Extract the [x, y] coordinate from the center of the cell holding the provided text.  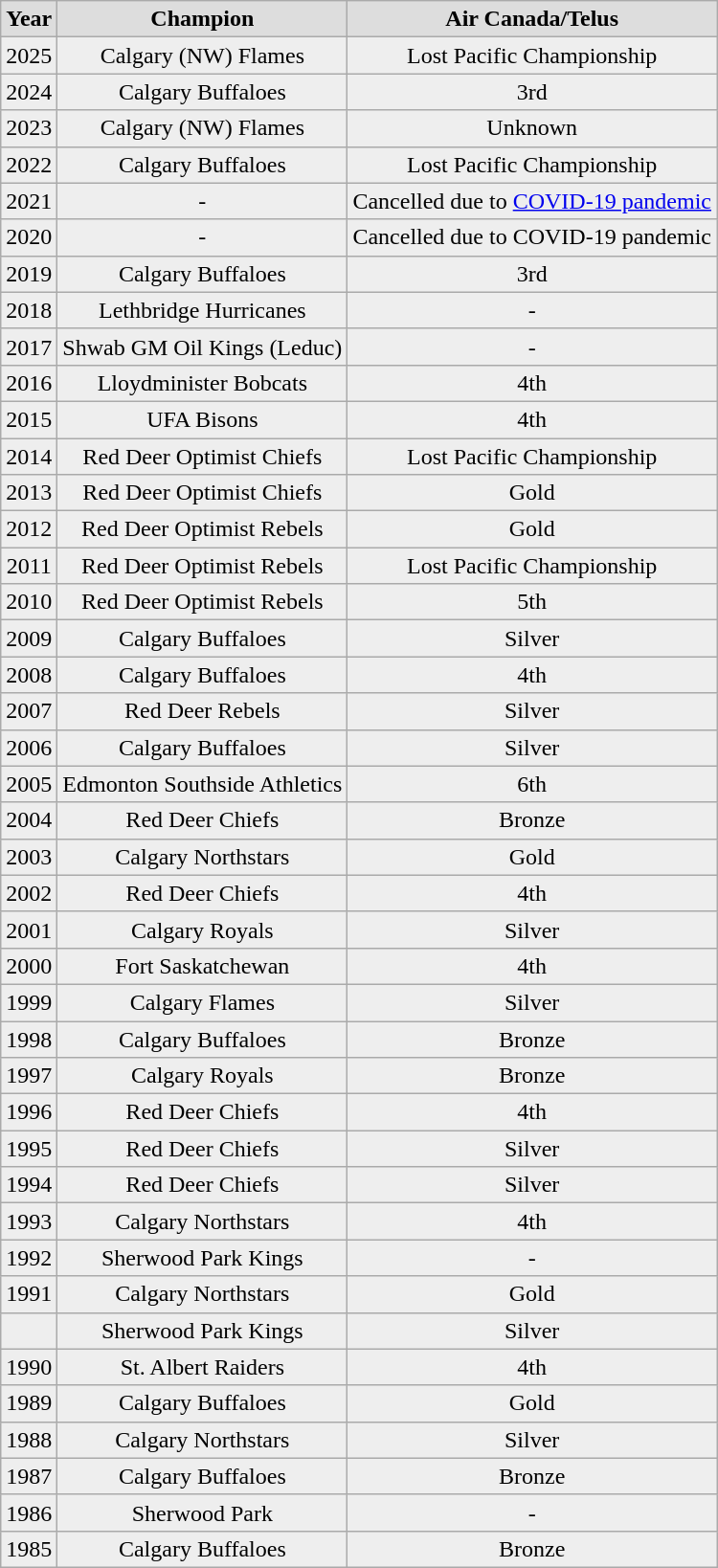
Shwab GM Oil Kings (Leduc) [203, 347]
Fort Saskatchewan [203, 966]
1996 [29, 1112]
Unknown [532, 128]
1994 [29, 1185]
Edmonton Southside Athletics [203, 784]
1987 [29, 1476]
Lloydminister Bobcats [203, 383]
Champion [203, 19]
2019 [29, 274]
1995 [29, 1149]
1992 [29, 1258]
2017 [29, 347]
2015 [29, 419]
2022 [29, 165]
1988 [29, 1440]
5th [532, 602]
1990 [29, 1367]
2002 [29, 893]
Sherwood Park [203, 1512]
1998 [29, 1039]
Red Deer Rebels [203, 711]
2016 [29, 383]
2003 [29, 857]
2020 [29, 237]
2001 [29, 930]
2025 [29, 56]
UFA Bisons [203, 419]
St. Albert Raiders [203, 1367]
2005 [29, 784]
2013 [29, 493]
1985 [29, 1549]
2006 [29, 748]
1989 [29, 1403]
2021 [29, 201]
2007 [29, 711]
2024 [29, 92]
2009 [29, 638]
1986 [29, 1512]
Lethbridge Hurricanes [203, 310]
6th [532, 784]
Air Canada/Telus [532, 19]
2012 [29, 529]
2008 [29, 675]
2018 [29, 310]
2014 [29, 457]
1999 [29, 1002]
2010 [29, 602]
2011 [29, 566]
2004 [29, 820]
Calgary Flames [203, 1002]
1991 [29, 1294]
2023 [29, 128]
1997 [29, 1076]
1993 [29, 1221]
2000 [29, 966]
Year [29, 19]
